Search for the cell housing the specified text and yield its (x, y) center coordinate. 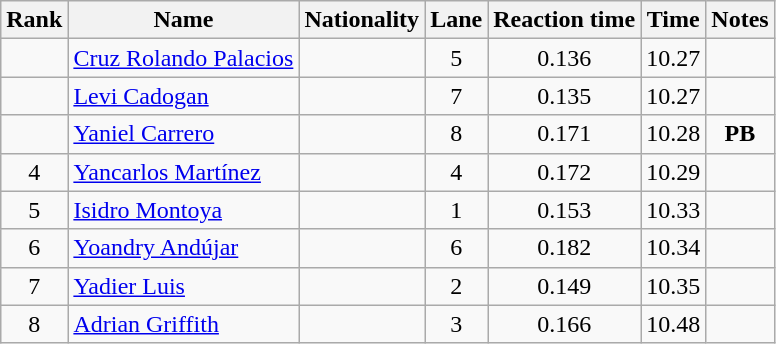
Lane (456, 20)
10.35 (674, 286)
Yancarlos Martínez (184, 172)
Adrian Griffith (184, 324)
PB (740, 134)
Rank (34, 20)
10.48 (674, 324)
Reaction time (564, 20)
0.153 (564, 210)
Yoandry Andújar (184, 248)
Isidro Montoya (184, 210)
0.172 (564, 172)
Levi Cadogan (184, 96)
10.33 (674, 210)
Notes (740, 20)
Yadier Luis (184, 286)
3 (456, 324)
Nationality (362, 20)
10.28 (674, 134)
2 (456, 286)
10.34 (674, 248)
0.149 (564, 286)
Name (184, 20)
0.182 (564, 248)
Time (674, 20)
0.136 (564, 58)
Yaniel Carrero (184, 134)
0.135 (564, 96)
1 (456, 210)
10.29 (674, 172)
0.171 (564, 134)
0.166 (564, 324)
Cruz Rolando Palacios (184, 58)
